Identify which cell holds the provided text, then report its [X, Y] central coordinate. 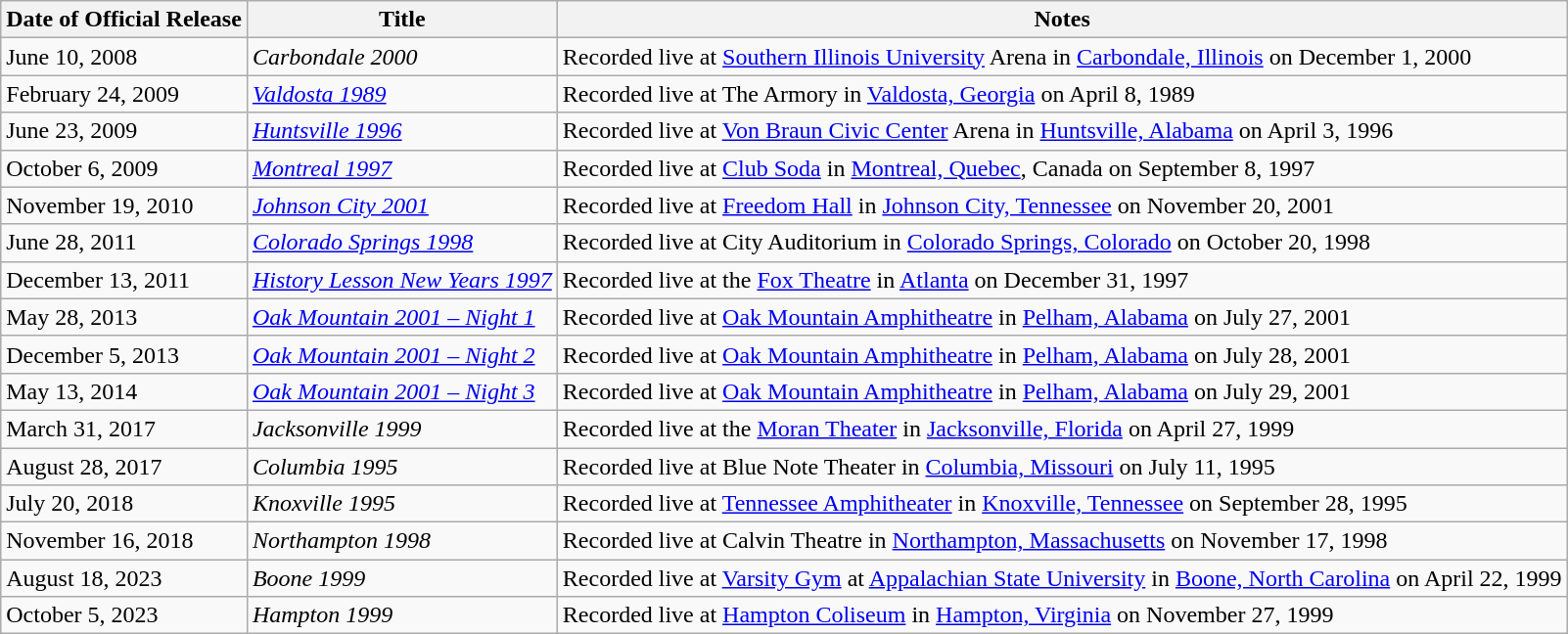
March 31, 2017 [124, 429]
August 18, 2023 [124, 578]
Hampton 1999 [401, 615]
Oak Mountain 2001 – Night 3 [401, 391]
February 24, 2009 [124, 94]
Carbondale 2000 [401, 57]
October 6, 2009 [124, 168]
Recorded live at Blue Note Theater in Columbia, Missouri on July 11, 1995 [1062, 467]
Recorded live at Southern Illinois University Arena in Carbondale, Illinois on December 1, 2000 [1062, 57]
Recorded live at Von Braun Civic Center Arena in Huntsville, Alabama on April 3, 1996 [1062, 131]
Valdosta 1989 [401, 94]
December 13, 2011 [124, 280]
May 13, 2014 [124, 391]
Recorded live at Hampton Coliseum in Hampton, Virginia on November 27, 1999 [1062, 615]
Title [401, 20]
Recorded live at Oak Mountain Amphitheatre in Pelham, Alabama on July 27, 2001 [1062, 317]
August 28, 2017 [124, 467]
December 5, 2013 [124, 354]
Recorded live at the Fox Theatre in Atlanta on December 31, 1997 [1062, 280]
Recorded live at The Armory in Valdosta, Georgia on April 8, 1989 [1062, 94]
Northampton 1998 [401, 541]
Recorded live at Oak Mountain Amphitheatre in Pelham, Alabama on July 28, 2001 [1062, 354]
History Lesson New Years 1997 [401, 280]
Oak Mountain 2001 – Night 2 [401, 354]
Recorded live at Club Soda in Montreal, Quebec, Canada on September 8, 1997 [1062, 168]
Date of Official Release [124, 20]
July 20, 2018 [124, 504]
Knoxville 1995 [401, 504]
Recorded live at City Auditorium in Colorado Springs, Colorado on October 20, 1998 [1062, 243]
November 16, 2018 [124, 541]
Recorded live at Calvin Theatre in Northampton, Massachusetts on November 17, 1998 [1062, 541]
October 5, 2023 [124, 615]
Columbia 1995 [401, 467]
June 10, 2008 [124, 57]
Boone 1999 [401, 578]
Recorded live at Oak Mountain Amphitheatre in Pelham, Alabama on July 29, 2001 [1062, 391]
June 23, 2009 [124, 131]
Montreal 1997 [401, 168]
Johnson City 2001 [401, 205]
Notes [1062, 20]
Recorded live at the Moran Theater in Jacksonville, Florida on April 27, 1999 [1062, 429]
Oak Mountain 2001 – Night 1 [401, 317]
Recorded live at Tennessee Amphitheater in Knoxville, Tennessee on September 28, 1995 [1062, 504]
May 28, 2013 [124, 317]
June 28, 2011 [124, 243]
November 19, 2010 [124, 205]
Recorded live at Freedom Hall in Johnson City, Tennessee on November 20, 2001 [1062, 205]
Recorded live at Varsity Gym at Appalachian State University in Boone, North Carolina on April 22, 1999 [1062, 578]
Huntsville 1996 [401, 131]
Colorado Springs 1998 [401, 243]
Jacksonville 1999 [401, 429]
